Return the (X, Y) coordinate for the center point of the cell that contains the specified text.  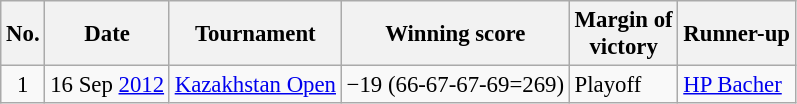
Date (107, 34)
Runner-up (736, 34)
1 (23, 85)
16 Sep 2012 (107, 85)
−19 (66-67-67-69=269) (455, 85)
Margin ofvictory (624, 34)
Playoff (624, 85)
Kazakhstan Open (255, 85)
HP Bacher (736, 85)
Tournament (255, 34)
Winning score (455, 34)
No. (23, 34)
